Locate the cell with the specified text and output its [x, y] center coordinate. 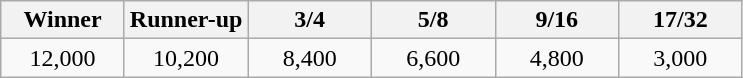
10,200 [186, 58]
6,600 [433, 58]
3/4 [310, 20]
5/8 [433, 20]
Runner-up [186, 20]
4,800 [557, 58]
3,000 [681, 58]
Winner [63, 20]
8,400 [310, 58]
12,000 [63, 58]
9/16 [557, 20]
17/32 [681, 20]
